Determine the (x, y) coordinate at the center of the cell enclosing the given text.  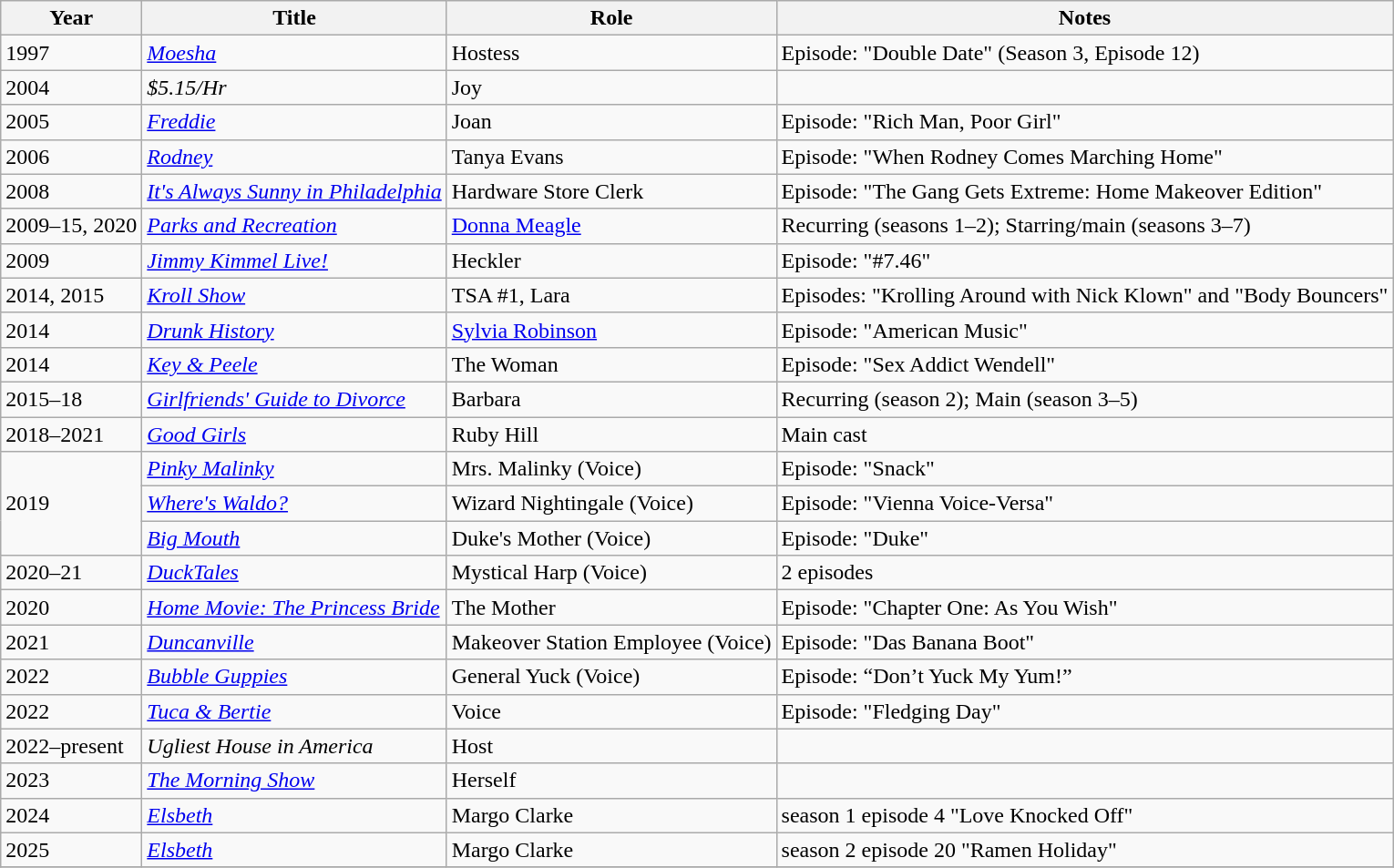
2004 (71, 87)
Where's Waldo? (294, 504)
2022–present (71, 746)
Episode: "Rich Man, Poor Girl" (1084, 122)
2 episodes (1084, 573)
Ruby Hill (611, 434)
2005 (71, 122)
2015–18 (71, 399)
Parks and Recreation (294, 226)
Tuca & Bertie (294, 711)
Jimmy Kimmel Live! (294, 260)
Joan (611, 122)
Host (611, 746)
Good Girls (294, 434)
Barbara (611, 399)
2018–2021 (71, 434)
The Woman (611, 364)
2020 (71, 608)
Mystical Harp (Voice) (611, 573)
Rodney (294, 157)
2025 (71, 850)
Episode: "#7.46" (1084, 260)
Duncanville (294, 642)
Donna Meagle (611, 226)
Ugliest House in America (294, 746)
Notes (1084, 18)
season 2 episode 20 "Ramen Holiday" (1084, 850)
Bubble Guppies (294, 677)
2014, 2015 (71, 295)
Episode: "The Gang Gets Extreme: Home Makeover Edition" (1084, 191)
Episode: “Don’t Yuck My Yum!” (1084, 677)
Episode: "Das Banana Boot" (1084, 642)
Kroll Show (294, 295)
Joy (611, 87)
It's Always Sunny in Philadelphia (294, 191)
Episode: "Vienna Voice-Versa" (1084, 504)
2009 (71, 260)
DuckTales (294, 573)
2024 (71, 815)
Main cast (1084, 434)
Episode: "Sex Addict Wendell" (1084, 364)
Title (294, 18)
Recurring (seasons 1–2); Starring/main (seasons 3–7) (1084, 226)
Home Movie: The Princess Bride (294, 608)
2019 (71, 504)
TSA #1, Lara (611, 295)
Mrs. Malinky (Voice) (611, 469)
Episodes: "Krolling Around with Nick Klown" and "Body Bouncers" (1084, 295)
2008 (71, 191)
Sylvia Robinson (611, 330)
2020–21 (71, 573)
Episode: "Chapter One: As You Wish" (1084, 608)
2023 (71, 781)
Episode: "Duke" (1084, 538)
Wizard Nightingale (Voice) (611, 504)
Episode: "Double Date" (Season 3, Episode 12) (1084, 53)
2021 (71, 642)
Episode: "Fledging Day" (1084, 711)
$5.15/Hr (294, 87)
Key & Peele (294, 364)
Year (71, 18)
Episode: "American Music" (1084, 330)
Big Mouth (294, 538)
Episode: "Snack" (1084, 469)
Freddie (294, 122)
Drunk History (294, 330)
Makeover Station Employee (Voice) (611, 642)
The Morning Show (294, 781)
Heckler (611, 260)
General Yuck (Voice) (611, 677)
Herself (611, 781)
Role (611, 18)
season 1 episode 4 "Love Knocked Off" (1084, 815)
Duke's Mother (Voice) (611, 538)
Hardware Store Clerk (611, 191)
Episode: "When Rodney Comes Marching Home" (1084, 157)
Tanya Evans (611, 157)
2006 (71, 157)
Moesha (294, 53)
Voice (611, 711)
The Mother (611, 608)
Pinky Malinky (294, 469)
1997 (71, 53)
Hostess (611, 53)
2009–15, 2020 (71, 226)
Girlfriends' Guide to Divorce (294, 399)
Recurring (season 2); Main (season 3–5) (1084, 399)
